Search for the cell housing the specified text and yield its [x, y] center coordinate. 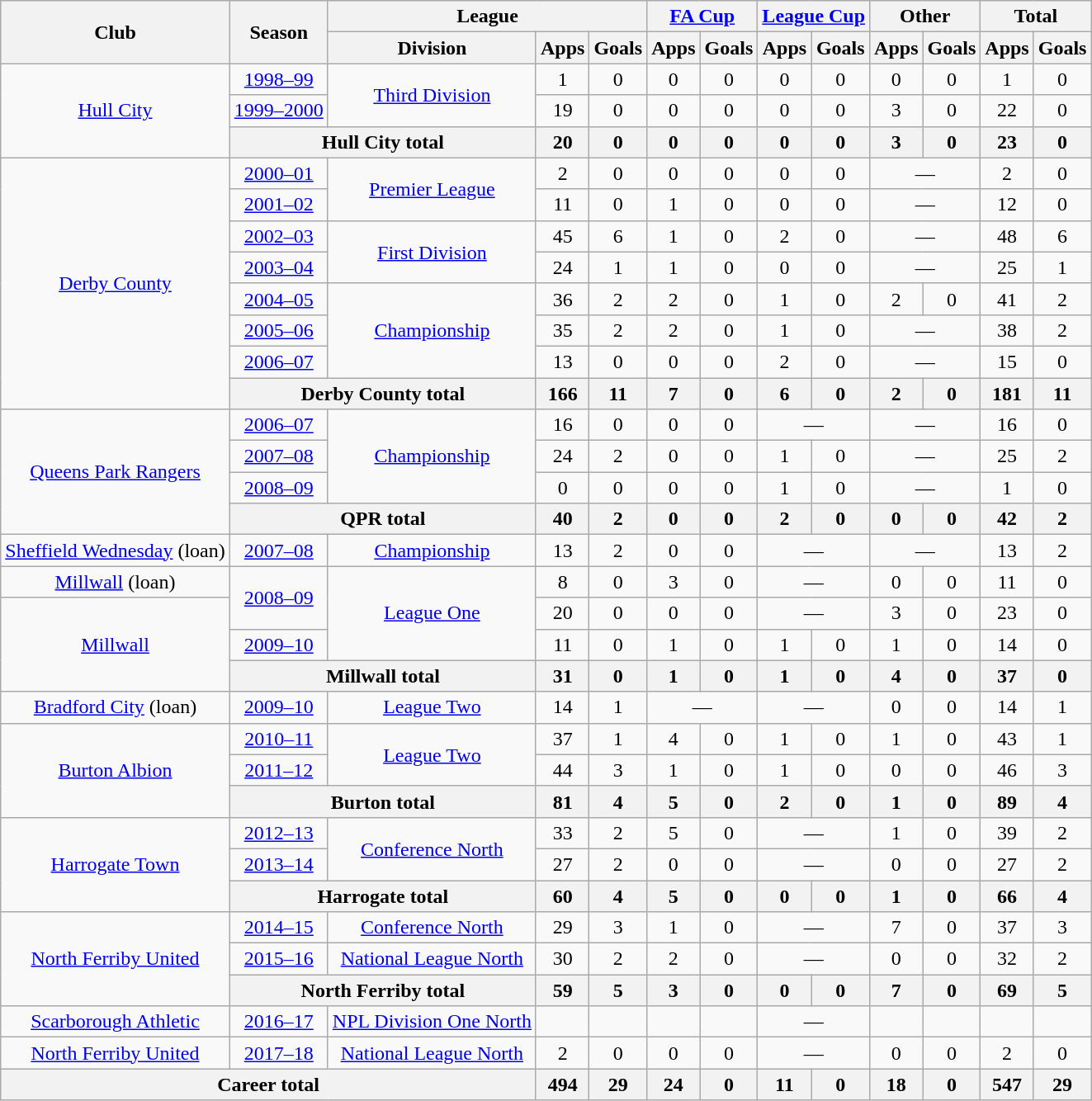
Harrogate total [383, 895]
2004–05 [279, 299]
19 [562, 111]
494 [562, 1084]
1999–2000 [279, 111]
15 [1007, 361]
2016–17 [279, 1022]
35 [562, 330]
Club [116, 32]
League Cup [814, 17]
FA Cup [702, 17]
2000–01 [279, 173]
Millwall total [383, 676]
2013–14 [279, 864]
League [487, 17]
2010–11 [279, 739]
39 [1007, 833]
42 [1007, 519]
North Ferriby total [383, 990]
60 [562, 895]
8 [562, 582]
2012–13 [279, 833]
Millwall (loan) [116, 582]
First Division [432, 252]
Premier League [432, 189]
2005–06 [279, 330]
Sheffield Wednesday (loan) [116, 550]
2015–16 [279, 959]
2002–03 [279, 236]
Hull City total [383, 142]
40 [562, 519]
Career total [269, 1084]
89 [1007, 801]
Millwall [116, 645]
33 [562, 833]
66 [1007, 895]
Burton total [383, 801]
2011–12 [279, 770]
NPL Division One North [432, 1022]
166 [562, 394]
QPR total [383, 519]
Bradford City (loan) [116, 707]
Division [432, 48]
44 [562, 770]
38 [1007, 330]
32 [1007, 959]
Harrogate Town [116, 864]
Scarborough Athletic [116, 1022]
1998–99 [279, 79]
Burton Albion [116, 770]
22 [1007, 111]
2003–04 [279, 267]
2001–02 [279, 205]
59 [562, 990]
181 [1007, 394]
Third Division [432, 95]
45 [562, 236]
46 [1007, 770]
Derby County total [383, 394]
31 [562, 676]
30 [562, 959]
12 [1007, 205]
48 [1007, 236]
Hull City [116, 111]
36 [562, 299]
81 [562, 801]
Derby County [116, 283]
Season [279, 32]
2017–18 [279, 1053]
43 [1007, 739]
Total [1036, 17]
2014–15 [279, 928]
547 [1007, 1084]
41 [1007, 299]
League One [432, 613]
18 [896, 1084]
69 [1007, 990]
Other [925, 17]
Queens Park Rangers [116, 472]
